Output the [x, y] coordinate of the center of the cell containing the given text.  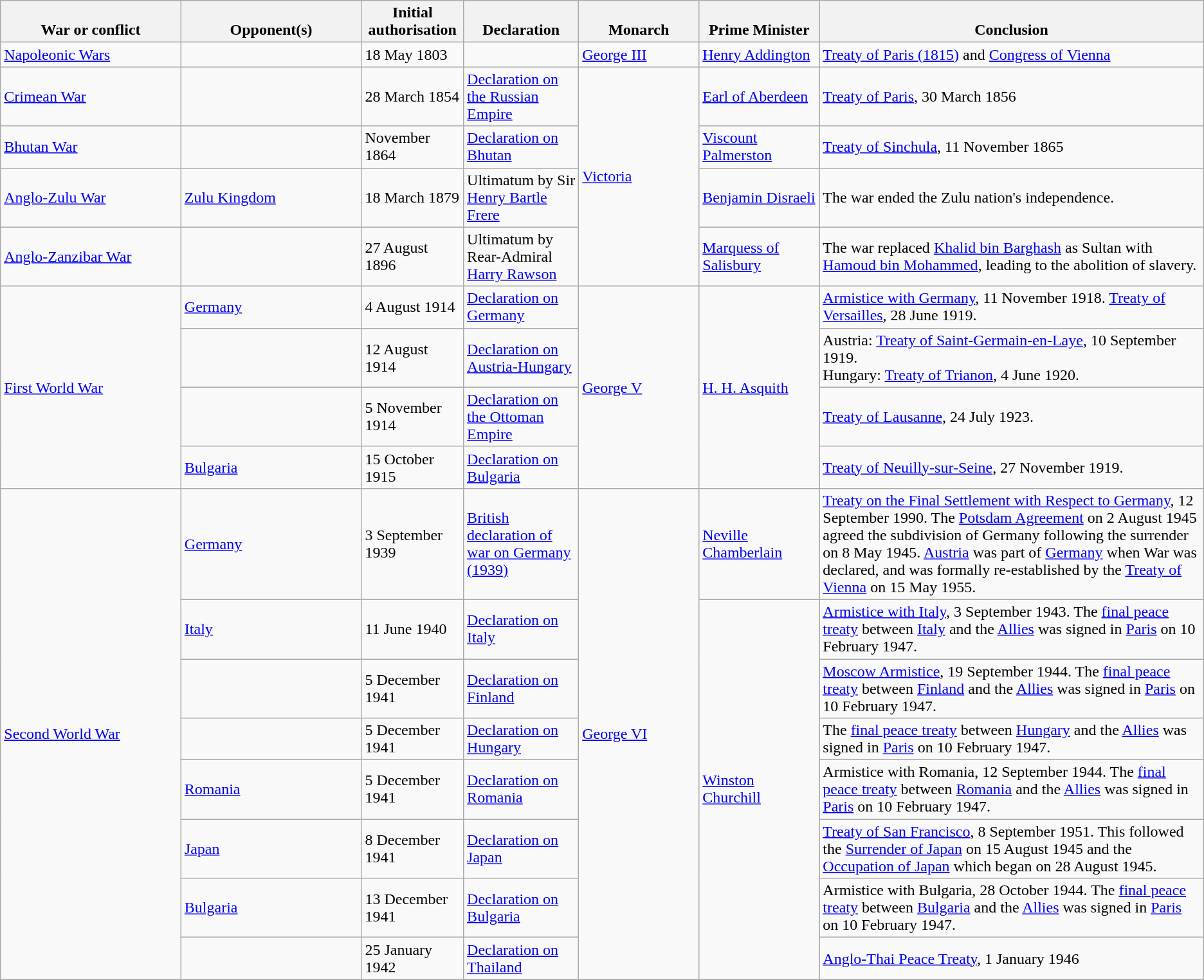
Declaration on Romania [521, 790]
George V [639, 387]
5 November 1914 [413, 417]
The war ended the Zulu nation's independence. [1011, 197]
13 December 1941 [413, 908]
Declaration on Italy [521, 629]
Italy [271, 629]
12 August 1914 [413, 358]
War or conflict [91, 22]
18 May 1803 [413, 55]
Viscount Palmerston [759, 147]
Victoria [639, 176]
Ultimatum by Sir Henry Bartle Frere [521, 197]
Armistice with Germany, 11 November 1918. Treaty of Versailles, 28 June 1919. [1011, 307]
3 September 1939 [413, 544]
Declaration on Japan [521, 849]
H. H. Asquith [759, 387]
November 1864 [413, 147]
Declaration [521, 22]
Moscow Armistice, 19 September 1944. The final peace treaty between Finland and the Allies was signed in Paris on 10 February 1947. [1011, 688]
15 October 1915 [413, 467]
Ultimatum by Rear-Admiral Harry Rawson [521, 257]
Winston Churchill [759, 789]
28 March 1854 [413, 96]
Romania [271, 790]
Prime Minister [759, 22]
Declaration on Bhutan [521, 147]
Benjamin Disraeli [759, 197]
Declaration on Thailand [521, 958]
Japan [271, 849]
Armistice with Bulgaria, 28 October 1944. The final peace treaty between Bulgaria and the Allies was signed in Paris on 10 February 1947. [1011, 908]
18 March 1879 [413, 197]
Treaty of Paris, 30 March 1856 [1011, 96]
First World War [91, 387]
Anglo-Zanzibar War [91, 257]
Anglo-Thai Peace Treaty, 1 January 1946 [1011, 958]
Treaty of Neuilly-sur-Seine, 27 November 1919. [1011, 467]
Treaty of Sinchula, 11 November 1865 [1011, 147]
Declaration on Germany [521, 307]
Bhutan War [91, 147]
4 August 1914 [413, 307]
Neville Chamberlain [759, 544]
British declaration of war on Germany (1939) [521, 544]
Henry Addington [759, 55]
Armistice with Romania, 12 September 1944. The final peace treaty between Romania and the Allies was signed in Paris on 10 February 1947. [1011, 790]
Earl of Aberdeen [759, 96]
Conclusion [1011, 22]
25 January 1942 [413, 958]
The war replaced Khalid bin Barghash as Sultan with Hamoud bin Mohammed, leading to the abolition of slavery. [1011, 257]
Declaration on the Russian Empire [521, 96]
Declaration on Austria-Hungary [521, 358]
Monarch [639, 22]
Crimean War [91, 96]
Second World War [91, 734]
Treaty of Paris (1815) and Congress of Vienna [1011, 55]
George III [639, 55]
Treaty of Lausanne, 24 July 1923. [1011, 417]
Declaration on Hungary [521, 740]
Opponent(s) [271, 22]
Napoleonic Wars [91, 55]
Zulu Kingdom [271, 197]
11 June 1940 [413, 629]
Armistice with Italy, 3 September 1943. The final peace treaty between Italy and the Allies was signed in Paris on 10 February 1947. [1011, 629]
8 December 1941 [413, 849]
The final peace treaty between Hungary and the Allies was signed in Paris on 10 February 1947. [1011, 740]
Austria: Treaty of Saint-Germain-en-Laye, 10 September 1919.Hungary: Treaty of Trianon, 4 June 1920. [1011, 358]
Declaration on Finland [521, 688]
Initial authorisation [413, 22]
27 August 1896 [413, 257]
Declaration on the Ottoman Empire [521, 417]
Anglo-Zulu War [91, 197]
Marquess of Salisbury [759, 257]
George VI [639, 734]
